Output the (X, Y) coordinate of the center of the cell containing the given text.  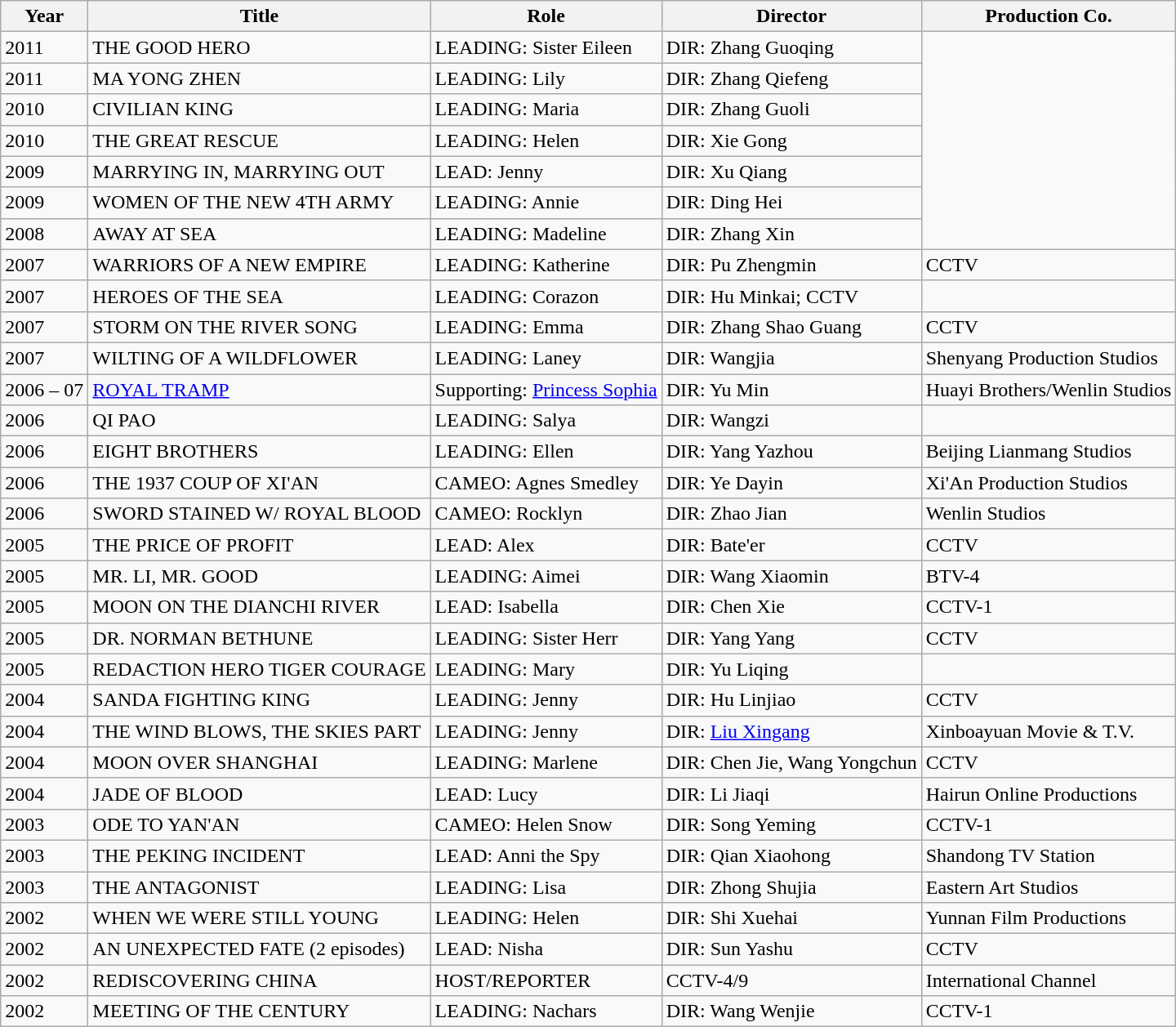
DIR: Xie Gong (791, 141)
LEADING: Nachars (546, 1011)
CCTV-4/9 (791, 980)
DIR: Chen Xie (791, 607)
DIR: Ye Dayin (791, 483)
LEADING: Marlene (546, 762)
THE PRICE OF PROFIT (260, 545)
LEADING: Madeline (546, 234)
DIR: Wang Wenjie (791, 1011)
THE PEKING INCIDENT (260, 855)
CAMEO: Rocklyn (546, 514)
LEADING: Sister Herr (546, 638)
LEADING: Lily (546, 78)
DIR: Zhang Xin (791, 234)
SWORD STAINED W/ ROYAL BLOOD (260, 514)
CIVILIAN KING (260, 109)
REDACTION HERO TIGER COURAGE (260, 669)
HOST/REPORTER (546, 980)
LEADING: Aimei (546, 576)
DIR: Song Yeming (791, 824)
MOON OVER SHANGHAI (260, 762)
THE WIND BLOWS, THE SKIES PART (260, 731)
LEADING: Corazon (546, 296)
LEAD: Lucy (546, 793)
ROYAL TRAMP (260, 390)
DIR: Yu Liqing (791, 669)
DIR: Bate'er (791, 545)
LEADING: Emma (546, 327)
THE GREAT RESCUE (260, 141)
DIR: Hu Linjiao (791, 700)
BTV-4 (1049, 576)
CAMEO: Agnes Smedley (546, 483)
DIR: Yu Min (791, 390)
LEAD: Alex (546, 545)
Xinboayuan Movie & T.V. (1049, 731)
Yunnan Film Productions (1049, 918)
SANDA FIGHTING KING (260, 700)
DIR: Xu Qiang (791, 172)
LEADING: Ellen (546, 452)
MA YONG ZHEN (260, 78)
AWAY AT SEA (260, 234)
LEAD: Nisha (546, 949)
DIR: Sun Yashu (791, 949)
LEADING: Lisa (546, 886)
Wenlin Studios (1049, 514)
LEADING: Annie (546, 203)
DIR: Zhang Qiefeng (791, 78)
DIR: Qian Xiaohong (791, 855)
MEETING OF THE CENTURY (260, 1011)
DIR: Yang Yazhou (791, 452)
Eastern Art Studios (1049, 886)
DIR: Li Jiaqi (791, 793)
AN UNEXPECTED FATE (2 episodes) (260, 949)
STORM ON THE RIVER SONG (260, 327)
LEAD: Isabella (546, 607)
DIR: Zhang Shao Guang (791, 327)
DIR: Zhong Shujia (791, 886)
LEADING: Salya (546, 421)
DR. NORMAN BETHUNE (260, 638)
THE GOOD HERO (260, 47)
DIR: Liu Xingang (791, 731)
DIR: Wangzi (791, 421)
Xi'An Production Studios (1049, 483)
Shenyang Production Studios (1049, 358)
DIR: Yang Yang (791, 638)
LEADING: Sister Eileen (546, 47)
LEAD: Anni the Spy (546, 855)
CAMEO: Helen Snow (546, 824)
EIGHT BROTHERS (260, 452)
DIR: Zhao Jian (791, 514)
LEADING: Maria (546, 109)
MARRYING IN, MARRYING OUT (260, 172)
2008 (44, 234)
DIR: Pu Zhengmin (791, 265)
QI PAO (260, 421)
DIR: Zhang Guoli (791, 109)
HEROES OF THE SEA (260, 296)
DIR: Hu Minkai; CCTV (791, 296)
Hairun Online Productions (1049, 793)
LEADING: Laney (546, 358)
WHEN WE WERE STILL YOUNG (260, 918)
JADE OF BLOOD (260, 793)
Production Co. (1049, 16)
Year (44, 16)
DIR: Shi Xuehai (791, 918)
Shandong TV Station (1049, 855)
LEADING: Katherine (546, 265)
THE 1937 COUP OF XI'AN (260, 483)
LEAD: Jenny (546, 172)
REDISCOVERING CHINA (260, 980)
WOMEN OF THE NEW 4TH ARMY (260, 203)
Huayi Brothers/Wenlin Studios (1049, 390)
DIR: Zhang Guoqing (791, 47)
DIR: Ding Hei (791, 203)
Supporting: Princess Sophia (546, 390)
MOON ON THE DIANCHI RIVER (260, 607)
WARRIORS OF A NEW EMPIRE (260, 265)
DIR: Wang Xiaomin (791, 576)
DIR: Wangjia (791, 358)
Title (260, 16)
ODE TO YAN'AN (260, 824)
International Channel (1049, 980)
DIR: Chen Jie, Wang Yongchun (791, 762)
Beijing Lianmang Studios (1049, 452)
LEADING: Mary (546, 669)
WILTING OF A WILDFLOWER (260, 358)
THE ANTAGONIST (260, 886)
2006 – 07 (44, 390)
MR. LI, MR. GOOD (260, 576)
Role (546, 16)
Director (791, 16)
